Output the (X, Y) coordinate of the center of the cell containing the given text.  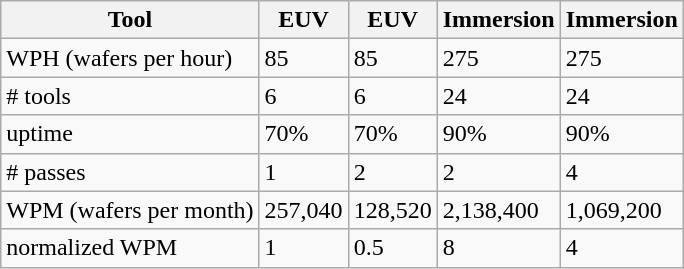
# passes (130, 172)
8 (498, 248)
WPH (wafers per hour) (130, 58)
normalized WPM (130, 248)
Tool (130, 20)
# tools (130, 96)
257,040 (304, 210)
1,069,200 (622, 210)
2,138,400 (498, 210)
WPM (wafers per month) (130, 210)
0.5 (392, 248)
128,520 (392, 210)
uptime (130, 134)
